Return the (x, y) coordinate for the center point of the cell that contains the specified text.  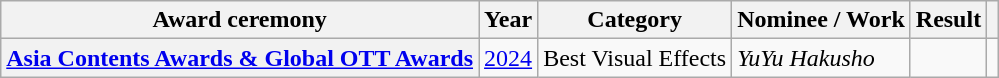
Year (508, 20)
YuYu Hakusho (822, 58)
Category (635, 20)
Award ceremony (240, 20)
Asia Contents Awards & Global OTT Awards (240, 58)
Result (948, 20)
Best Visual Effects (635, 58)
2024 (508, 58)
Nominee / Work (822, 20)
